Determine the (x, y) coordinate at the center of the cell enclosing the given text.  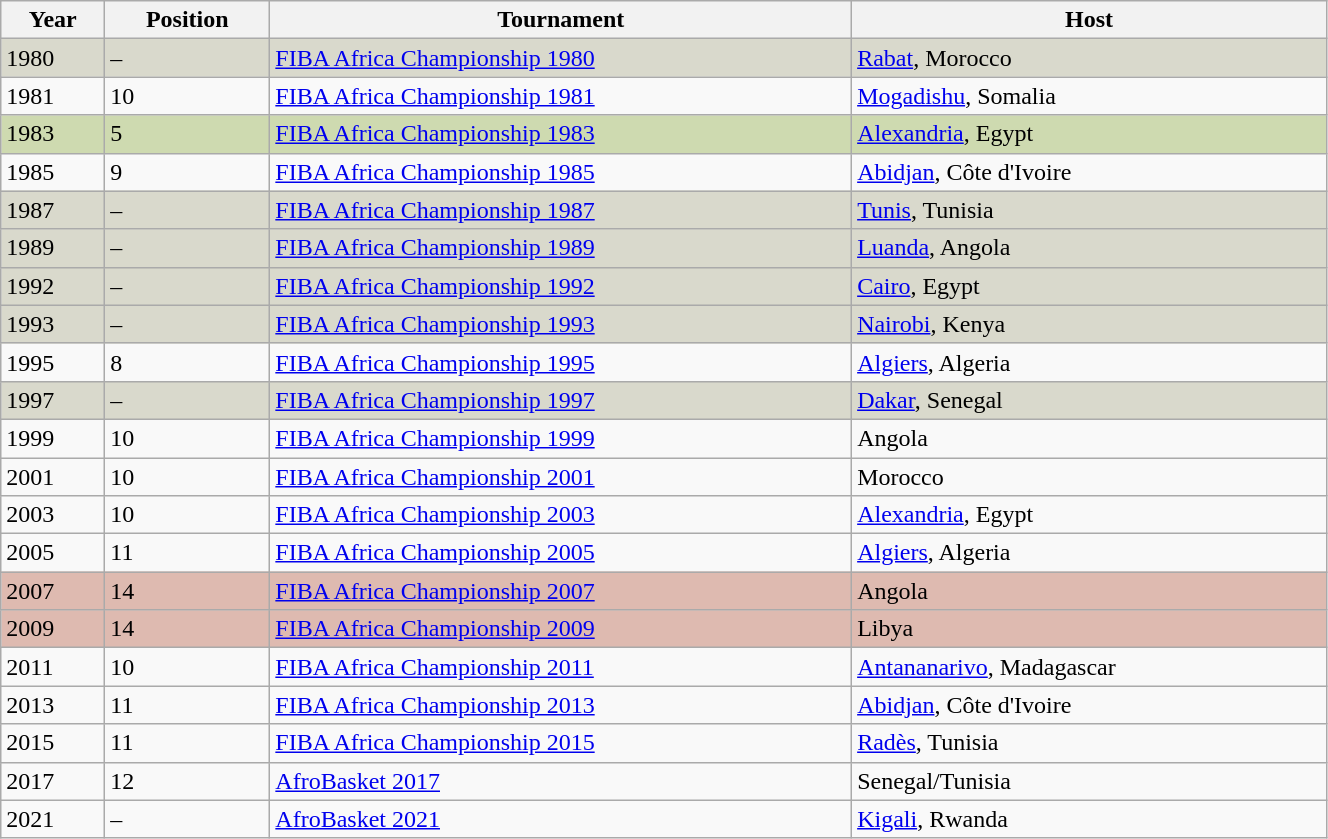
Cairo, Egypt (1090, 286)
Position (188, 20)
Antananarivo, Madagascar (1090, 667)
2011 (53, 667)
Year (53, 20)
2015 (53, 743)
9 (188, 172)
Libya (1090, 629)
2005 (53, 553)
FIBA Africa Championship 1981 (561, 96)
Luanda, Angola (1090, 248)
1981 (53, 96)
1995 (53, 362)
FIBA Africa Championship 1983 (561, 134)
FIBA Africa Championship 1997 (561, 400)
FIBA Africa Championship 2003 (561, 515)
1987 (53, 210)
FIBA Africa Championship 2011 (561, 667)
AfroBasket 2021 (561, 819)
2007 (53, 591)
FIBA Africa Championship 2001 (561, 477)
1989 (53, 248)
2013 (53, 705)
Host (1090, 20)
2001 (53, 477)
8 (188, 362)
1993 (53, 324)
Rabat, Morocco (1090, 58)
Radès, Tunisia (1090, 743)
Kigali, Rwanda (1090, 819)
2021 (53, 819)
Mogadishu, Somalia (1090, 96)
FIBA Africa Championship 1992 (561, 286)
Tournament (561, 20)
1992 (53, 286)
2017 (53, 781)
Nairobi, Kenya (1090, 324)
1997 (53, 400)
FIBA Africa Championship 2013 (561, 705)
FIBA Africa Championship 1989 (561, 248)
FIBA Africa Championship 1987 (561, 210)
FIBA Africa Championship 2009 (561, 629)
Tunis, Tunisia (1090, 210)
FIBA Africa Championship 1980 (561, 58)
1983 (53, 134)
FIBA Africa Championship 2015 (561, 743)
FIBA Africa Championship 1993 (561, 324)
Senegal/Tunisia (1090, 781)
1980 (53, 58)
1985 (53, 172)
FIBA Africa Championship 1995 (561, 362)
5 (188, 134)
2009 (53, 629)
FIBA Africa Championship 1999 (561, 438)
1999 (53, 438)
FIBA Africa Championship 1985 (561, 172)
AfroBasket 2017 (561, 781)
FIBA Africa Championship 2005 (561, 553)
12 (188, 781)
2003 (53, 515)
Morocco (1090, 477)
Dakar, Senegal (1090, 400)
FIBA Africa Championship 2007 (561, 591)
